For the text-containing cell, return its midpoint in (X, Y) coordinate format. 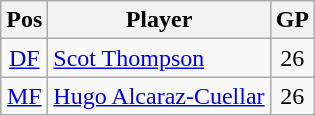
DF (24, 58)
Pos (24, 20)
Hugo Alcaraz-Cuellar (159, 96)
GP (292, 20)
Scot Thompson (159, 58)
MF (24, 96)
Player (159, 20)
